From the cell containing the given text, extract its center point as (x, y) coordinate. 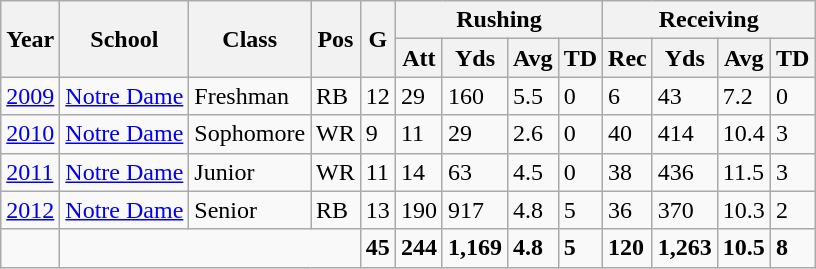
2009 (30, 96)
8 (792, 248)
160 (474, 96)
14 (418, 172)
5.5 (532, 96)
6 (628, 96)
Att (418, 58)
Freshman (250, 96)
63 (474, 172)
244 (418, 248)
436 (684, 172)
12 (378, 96)
Class (250, 39)
2011 (30, 172)
2.6 (532, 134)
9 (378, 134)
Rec (628, 58)
7.2 (744, 96)
Junior (250, 172)
10.3 (744, 210)
13 (378, 210)
G (378, 39)
43 (684, 96)
414 (684, 134)
40 (628, 134)
Year (30, 39)
2 (792, 210)
36 (628, 210)
Receiving (709, 20)
4.5 (532, 172)
Sophomore (250, 134)
School (124, 39)
190 (418, 210)
370 (684, 210)
1,169 (474, 248)
11.5 (744, 172)
Senior (250, 210)
1,263 (684, 248)
38 (628, 172)
45 (378, 248)
Pos (336, 39)
2012 (30, 210)
917 (474, 210)
2010 (30, 134)
10.5 (744, 248)
Rushing (498, 20)
120 (628, 248)
10.4 (744, 134)
